Return [x, y] of the center of cell containing provided text 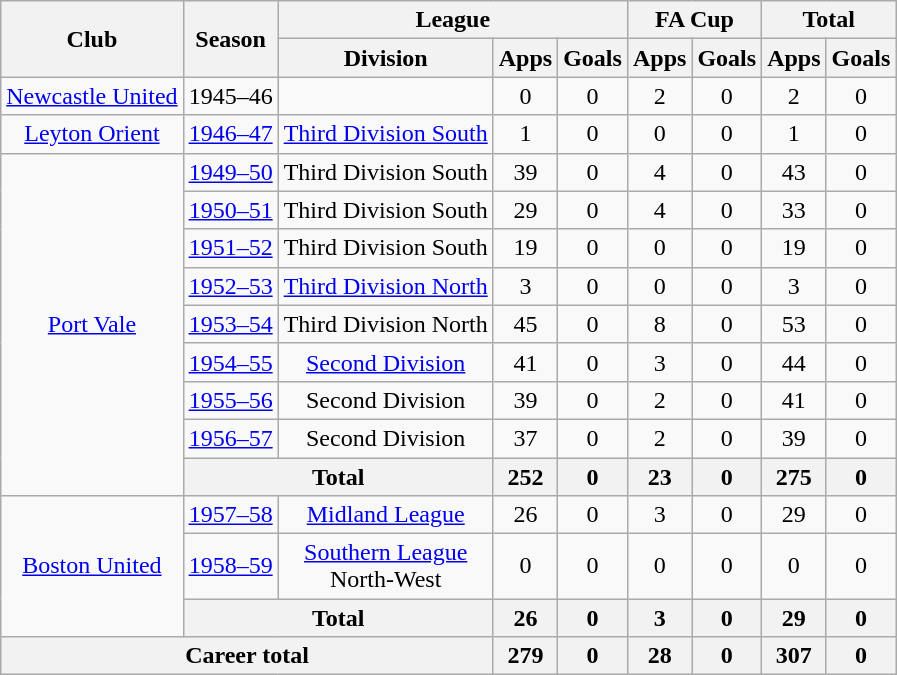
Boston United [92, 566]
1954–55 [230, 362]
252 [525, 477]
45 [525, 324]
Newcastle United [92, 96]
Division [386, 58]
307 [794, 656]
43 [794, 172]
1953–54 [230, 324]
279 [525, 656]
44 [794, 362]
275 [794, 477]
23 [659, 477]
Career total [247, 656]
1957–58 [230, 515]
League [452, 20]
1956–57 [230, 438]
8 [659, 324]
37 [525, 438]
1949–50 [230, 172]
1958–59 [230, 566]
1952–53 [230, 286]
28 [659, 656]
Leyton Orient [92, 134]
1946–47 [230, 134]
Season [230, 39]
33 [794, 210]
1955–56 [230, 400]
Port Vale [92, 324]
Club [92, 39]
1945–46 [230, 96]
1950–51 [230, 210]
53 [794, 324]
FA Cup [694, 20]
Southern LeagueNorth-West [386, 566]
Midland League [386, 515]
1951–52 [230, 248]
